Provide the [X, Y] coordinate of the cell's center where the given text is located.  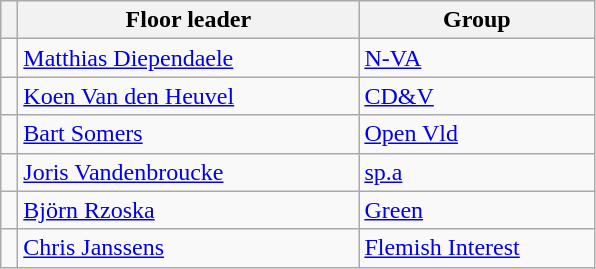
Open Vld [477, 134]
Floor leader [188, 20]
Joris Vandenbroucke [188, 172]
Koen Van den Heuvel [188, 96]
sp.a [477, 172]
Björn Rzoska [188, 210]
Flemish Interest [477, 248]
N-VA [477, 58]
CD&V [477, 96]
Bart Somers [188, 134]
Group [477, 20]
Chris Janssens [188, 248]
Green [477, 210]
Matthias Diependaele [188, 58]
